Return [X, Y] of the center of cell containing provided text 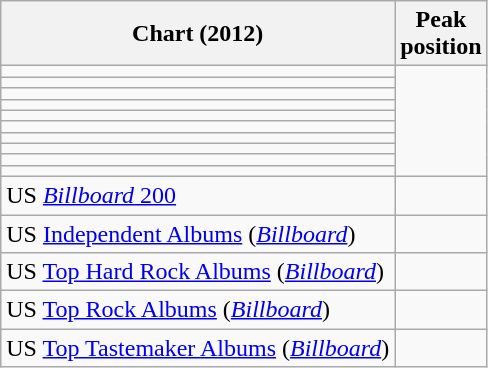
US Independent Albums (Billboard) [198, 233]
US Top Rock Albums (Billboard) [198, 310]
US Top Tastemaker Albums (Billboard) [198, 348]
Chart (2012) [198, 34]
Peakposition [441, 34]
US Top Hard Rock Albums (Billboard) [198, 272]
US Billboard 200 [198, 195]
